Identify which cell holds the provided text, then report its (x, y) central coordinate. 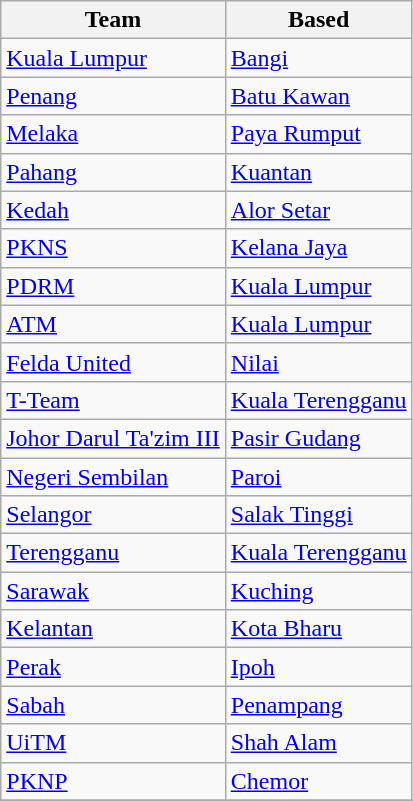
Terengganu (114, 553)
Batu Kawan (318, 96)
Shah Alam (318, 743)
T-Team (114, 400)
Felda United (114, 362)
Sabah (114, 705)
Kuantan (318, 172)
UiTM (114, 743)
Chemor (318, 781)
Bangi (318, 58)
Negeri Sembilan (114, 477)
Ipoh (318, 667)
Penang (114, 96)
Salak Tinggi (318, 515)
PKNP (114, 781)
Pahang (114, 172)
Nilai (318, 362)
Paroi (318, 477)
Team (114, 20)
Selangor (114, 515)
Johor Darul Ta'zim III (114, 438)
Kelana Jaya (318, 248)
Kuching (318, 591)
Kedah (114, 210)
Melaka (114, 134)
Kelantan (114, 629)
Based (318, 20)
Pasir Gudang (318, 438)
PKNS (114, 248)
PDRM (114, 286)
ATM (114, 324)
Kota Bharu (318, 629)
Alor Setar (318, 210)
Paya Rumput (318, 134)
Sarawak (114, 591)
Perak (114, 667)
Penampang (318, 705)
